Capture the cell that displays the provided text and extract its (x, y) central coordinate. 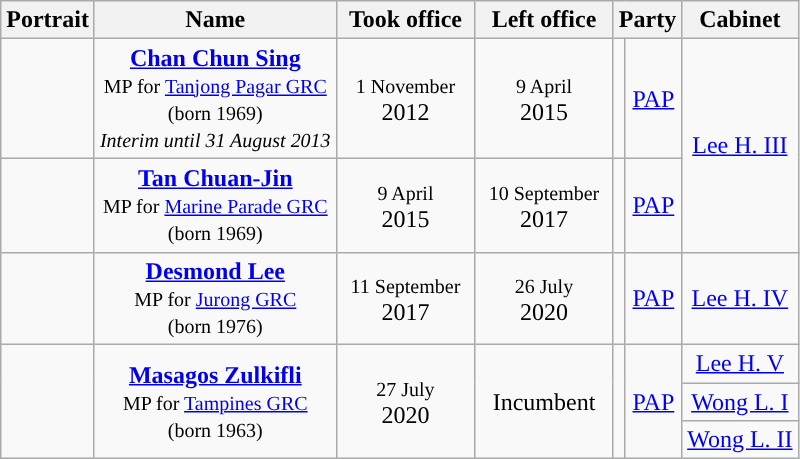
1 November2012 (406, 98)
Lee H. V (740, 363)
Desmond LeeMP for Jurong GRC(born 1976) (215, 298)
Cabinet (740, 20)
Chan Chun SingMP for Tanjong Pagar GRC(born 1969)Interim until 31 August 2013 (215, 98)
Lee H. IV (740, 298)
Party (647, 20)
Wong L. II (740, 440)
27 July2020 (406, 401)
Name (215, 20)
Left office (544, 20)
Took office (406, 20)
Masagos ZulkifliMP for Tampines GRC(born 1963) (215, 401)
Lee H. III (740, 146)
10 September2017 (544, 205)
Incumbent (544, 401)
Portrait (48, 20)
26 July2020 (544, 298)
11 September2017 (406, 298)
Wong L. I (740, 401)
Tan Chuan-JinMP for Marine Parade GRC(born 1969) (215, 205)
